For the text-containing cell, return its midpoint in (X, Y) coordinate format. 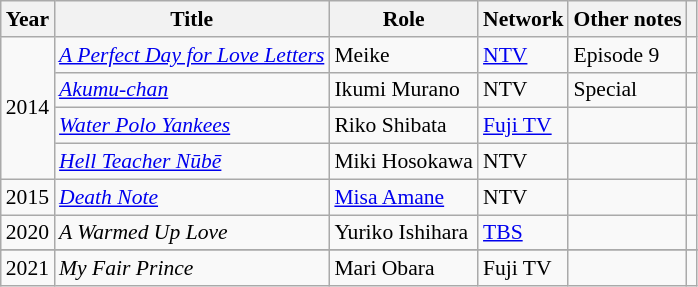
Year (28, 19)
Ikumi Murano (404, 90)
TBS (523, 233)
Special (627, 90)
2015 (28, 197)
2014 (28, 108)
Episode 9 (627, 55)
Death Note (192, 197)
A Perfect Day for Love Letters (192, 55)
Role (404, 19)
Title (192, 19)
2020 (28, 233)
Misa Amane (404, 197)
Hell Teacher Nūbē (192, 162)
Mari Obara (404, 269)
Meike (404, 55)
A Warmed Up Love (192, 233)
2021 (28, 269)
Miki Hosokawa (404, 162)
Network (523, 19)
Other notes (627, 19)
Water Polo Yankees (192, 126)
Akumu-chan (192, 90)
Yuriko Ishihara (404, 233)
My Fair Prince (192, 269)
Riko Shibata (404, 126)
